Provide the [x, y] coordinate of the cell's center where the given text is located.  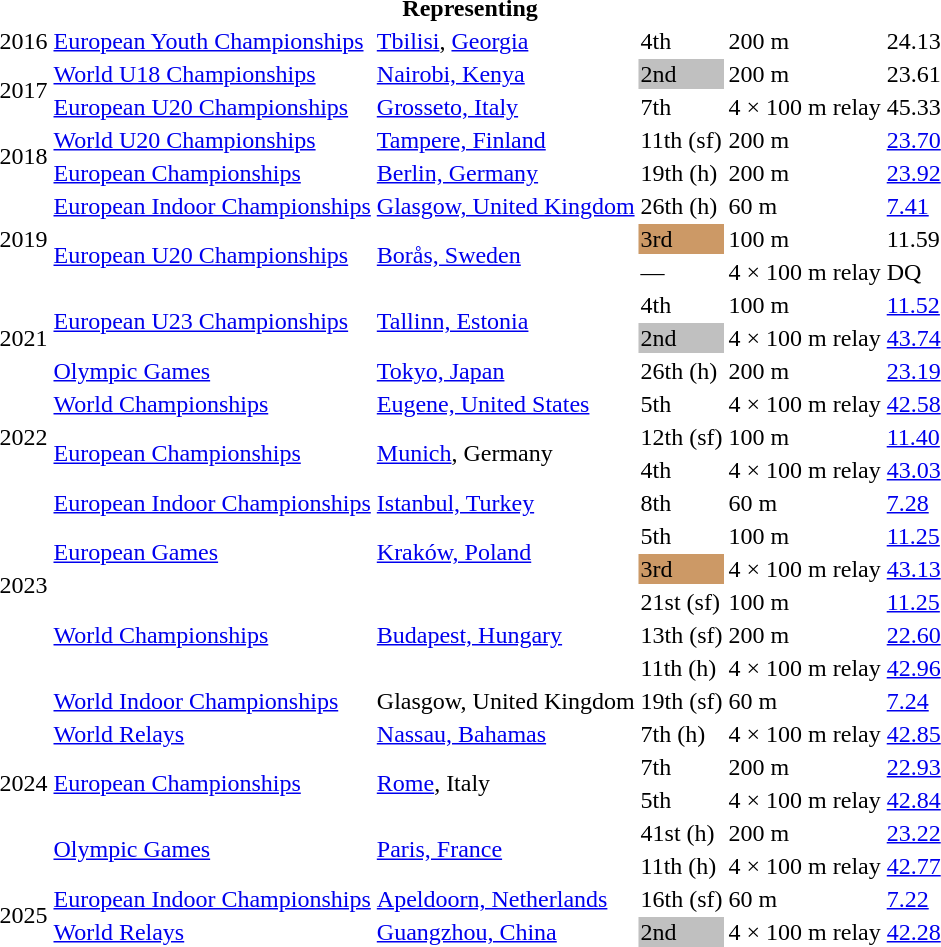
16th (sf) [682, 899]
Borås, Sweden [506, 256]
Rome, Italy [506, 784]
Paris, France [506, 850]
11th (sf) [682, 140]
7th (h) [682, 734]
Guangzhou, China [506, 932]
Apeldoorn, Netherlands [506, 899]
8th [682, 503]
Nassau, Bahamas [506, 734]
Tallinn, Estonia [506, 322]
Munich, Germany [506, 454]
Grosseto, Italy [506, 107]
European Youth Championships [212, 41]
Berlin, Germany [506, 173]
— [682, 272]
Tokyo, Japan [506, 371]
19th (h) [682, 173]
Istanbul, Turkey [506, 503]
Budapest, Hungary [506, 635]
41st (h) [682, 833]
Nairobi, Kenya [506, 74]
12th (sf) [682, 437]
19th (sf) [682, 701]
World U20 Championships [212, 140]
European U23 Championships [212, 322]
Tbilisi, Georgia [506, 41]
21st (sf) [682, 602]
World Indoor Championships [212, 701]
World U18 Championships [212, 74]
European Games [212, 552]
Kraków, Poland [506, 552]
Tampere, Finland [506, 140]
13th (sf) [682, 635]
Eugene, United States [506, 404]
